Determine the (X, Y) coordinate at the center of the cell enclosing the given text.  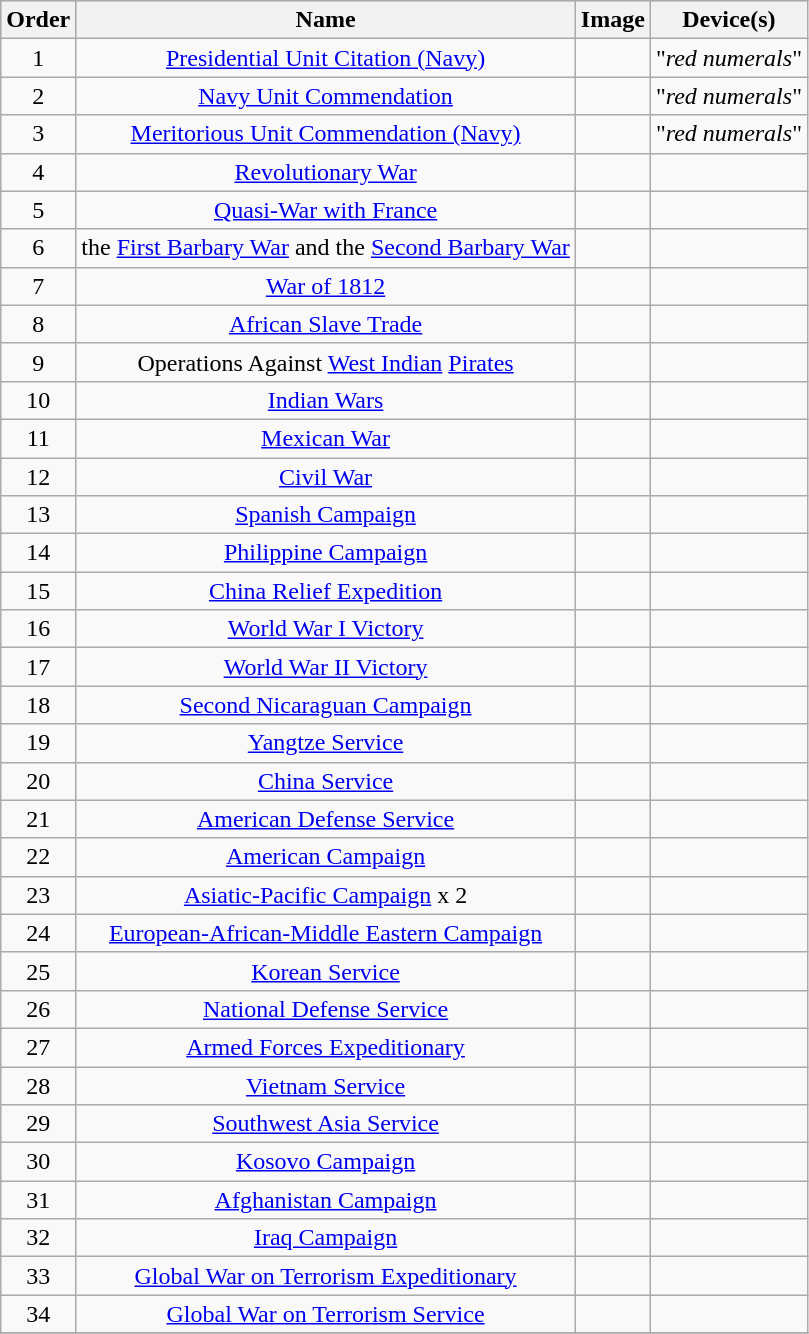
Spanish Campaign (326, 515)
33 (38, 1276)
Kosovo Campaign (326, 1162)
Second Nicaraguan Campaign (326, 705)
Navy Unit Commendation (326, 96)
Civil War (326, 477)
Vietnam Service (326, 1085)
Iraq Campaign (326, 1238)
Yangtze Service (326, 743)
Presidential Unit Citation (Navy) (326, 58)
18 (38, 705)
4 (38, 172)
24 (38, 933)
28 (38, 1085)
20 (38, 781)
2 (38, 96)
16 (38, 629)
the First Barbary War and the Second Barbary War (326, 248)
19 (38, 743)
8 (38, 324)
National Defense Service (326, 1009)
Southwest Asia Service (326, 1124)
14 (38, 553)
China Relief Expedition (326, 591)
9 (38, 362)
21 (38, 819)
12 (38, 477)
American Defense Service (326, 819)
23 (38, 895)
3 (38, 134)
30 (38, 1162)
Device(s) (728, 20)
31 (38, 1200)
29 (38, 1124)
Name (326, 20)
World War II Victory (326, 667)
15 (38, 591)
26 (38, 1009)
Image (612, 20)
Global War on Terrorism Service (326, 1314)
13 (38, 515)
Mexican War (326, 438)
Order (38, 20)
Asiatic-Pacific Campaign x 2 (326, 895)
7 (38, 286)
5 (38, 210)
Global War on Terrorism Expeditionary (326, 1276)
25 (38, 971)
European-African-Middle Eastern Campaign (326, 933)
American Campaign (326, 857)
Indian Wars (326, 400)
Quasi-War with France (326, 210)
Armed Forces Expeditionary (326, 1047)
Afghanistan Campaign (326, 1200)
10 (38, 400)
27 (38, 1047)
Operations Against West Indian Pirates (326, 362)
African Slave Trade (326, 324)
Meritorious Unit Commendation (Navy) (326, 134)
China Service (326, 781)
Revolutionary War (326, 172)
32 (38, 1238)
11 (38, 438)
22 (38, 857)
Korean Service (326, 971)
World War I Victory (326, 629)
6 (38, 248)
1 (38, 58)
34 (38, 1314)
War of 1812 (326, 286)
Philippine Campaign (326, 553)
17 (38, 667)
